Locate the cell with the specified text and output its [X, Y] center coordinate. 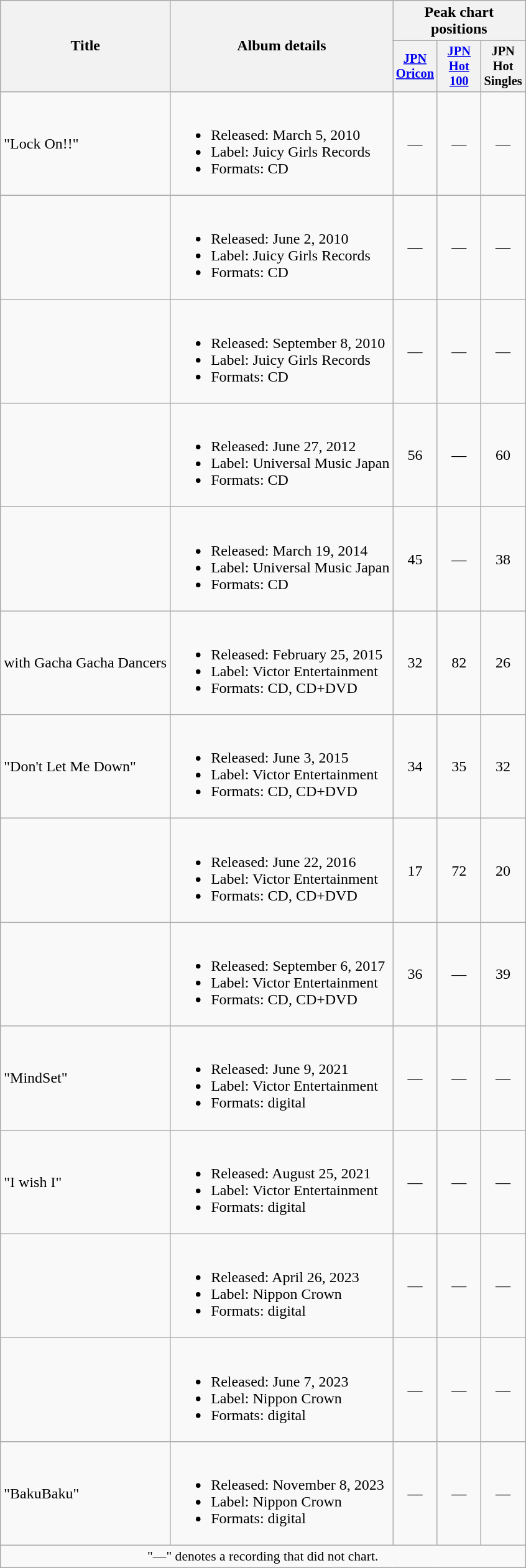
Peak chart positions [459, 21]
Released: February 25, 2015Label: Victor EntertainmentFormats: CD, CD+DVD [282, 663]
82 [459, 663]
"I wish I" [86, 1182]
Released: June 3, 2015Label: Victor EntertainmentFormats: CD, CD+DVD [282, 767]
"Don't Let Me Down" [86, 767]
36 [415, 974]
35 [459, 767]
Released: June 27, 2012Label: Universal Music JapanFormats: CD [282, 455]
"Lock On!!" [86, 143]
"—" denotes a recording that did not chart. [263, 1556]
Title [86, 46]
17 [415, 870]
"BakuBaku" [86, 1493]
Album details [282, 46]
Released: September 6, 2017Label: Victor EntertainmentFormats: CD, CD+DVD [282, 974]
JPNHot100 [459, 66]
60 [504, 455]
Released: June 2, 2010Label: Juicy Girls RecordsFormats: CD [282, 247]
Released: September 8, 2010Label: Juicy Girls RecordsFormats: CD [282, 352]
JPNOricon [415, 66]
"MindSet" [86, 1078]
26 [504, 663]
Released: June 9, 2021Label: Victor EntertainmentFormats: digital [282, 1078]
38 [504, 559]
20 [504, 870]
39 [504, 974]
45 [415, 559]
Released: June 7, 2023Label: Nippon CrownFormats: digital [282, 1390]
Released: June 22, 2016Label: Victor EntertainmentFormats: CD, CD+DVD [282, 870]
JPNHotSingles [504, 66]
Released: March 19, 2014Label: Universal Music JapanFormats: CD [282, 559]
56 [415, 455]
Released: April 26, 2023Label: Nippon CrownFormats: digital [282, 1285]
Released: August 25, 2021Label: Victor EntertainmentFormats: digital [282, 1182]
Released: March 5, 2010Label: Juicy Girls RecordsFormats: CD [282, 143]
with Gacha Gacha Dancers [86, 663]
Released: November 8, 2023Label: Nippon CrownFormats: digital [282, 1493]
34 [415, 767]
72 [459, 870]
